Locate the cell with the specified text and output its [X, Y] center coordinate. 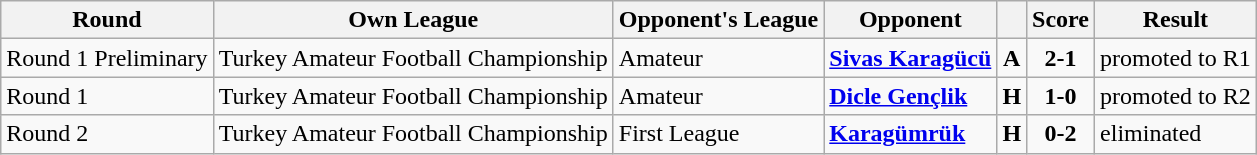
eliminated [1176, 134]
Dicle Gençlik [910, 96]
Round [107, 20]
Sivas Karagücü [910, 58]
Result [1176, 20]
Opponent's League [718, 20]
promoted to R2 [1176, 96]
0-2 [1061, 134]
Round 1 Preliminary [107, 58]
Own League [413, 20]
A [1012, 58]
Opponent [910, 20]
Round 2 [107, 134]
First League [718, 134]
promoted to R1 [1176, 58]
Karagümrük [910, 134]
2-1 [1061, 58]
Round 1 [107, 96]
1-0 [1061, 96]
Score [1061, 20]
